Find where the given text appears and provide that cell's center as [X, Y] coordinate. 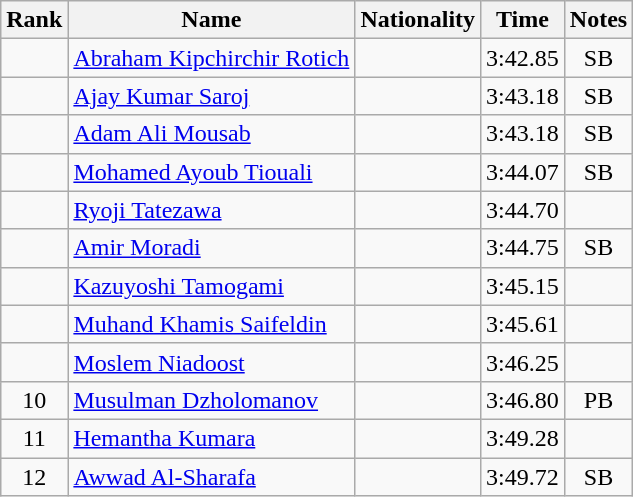
Notes [598, 20]
Abraham Kipchirchir Rotich [212, 58]
Amir Moradi [212, 248]
Rank [34, 20]
Moslem Niadoost [212, 362]
3:49.28 [523, 438]
11 [34, 438]
12 [34, 477]
Ryoji Tatezawa [212, 210]
3:44.75 [523, 248]
Time [523, 20]
Nationality [418, 20]
10 [34, 400]
Mohamed Ayoub Tiouali [212, 172]
PB [598, 400]
3:45.61 [523, 324]
Musulman Dzholomanov [212, 400]
Ajay Kumar Saroj [212, 96]
Kazuyoshi Tamogami [212, 286]
Hemantha Kumara [212, 438]
Muhand Khamis Saifeldin [212, 324]
3:44.70 [523, 210]
Awwad Al-Sharafa [212, 477]
3:45.15 [523, 286]
3:46.80 [523, 400]
3:42.85 [523, 58]
3:49.72 [523, 477]
Adam Ali Mousab [212, 134]
3:44.07 [523, 172]
3:46.25 [523, 362]
Name [212, 20]
